Find where the given text appears and provide that cell's center as [x, y] coordinate. 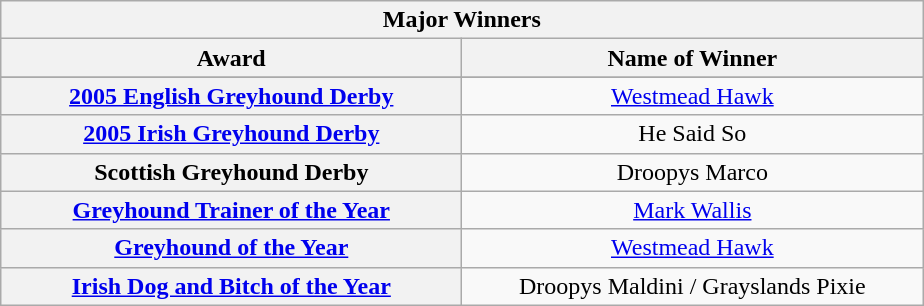
Scottish Greyhound Derby [232, 172]
Mark Wallis [692, 210]
Droopys Maldini / Grayslands Pixie [692, 286]
Droopys Marco [692, 172]
2005 Irish Greyhound Derby [232, 134]
Irish Dog and Bitch of the Year [232, 286]
He Said So [692, 134]
Name of Winner [692, 58]
Greyhound Trainer of the Year [232, 210]
Award [232, 58]
Greyhound of the Year [232, 248]
Major Winners [462, 20]
2005 English Greyhound Derby [232, 96]
